Determine the (X, Y) coordinate at the center of the cell enclosing the given text.  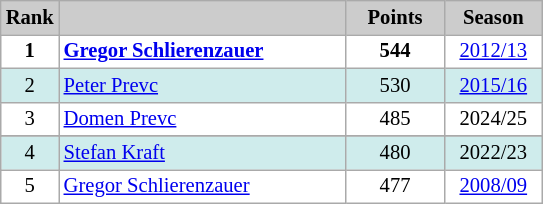
3 (30, 119)
544 (395, 51)
530 (395, 85)
Stefan Kraft (202, 153)
5 (30, 186)
2015/16 (493, 85)
2012/13 (493, 51)
Peter Prevc (202, 85)
Domen Prevc (202, 119)
Rank (30, 17)
480 (395, 153)
477 (395, 186)
1 (30, 51)
4 (30, 153)
2024/25 (493, 119)
Points (395, 17)
2008/09 (493, 186)
485 (395, 119)
Season (493, 17)
2 (30, 85)
2022/23 (493, 153)
